Identify which cell holds the provided text, then report its [X, Y] central coordinate. 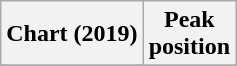
Chart (2019) [72, 34]
Peak position [189, 34]
